Provide the (X, Y) coordinate of the cell's center where the given text is located.  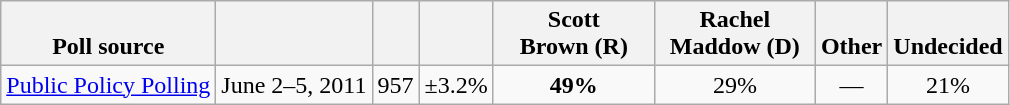
±3.2% (456, 85)
Undecided (948, 34)
957 (396, 85)
RachelMaddow (D) (734, 34)
ScottBrown (R) (574, 34)
49% (574, 85)
Poll source (108, 34)
29% (734, 85)
Public Policy Polling (108, 85)
Other (851, 34)
— (851, 85)
June 2–5, 2011 (294, 85)
21% (948, 85)
